For the text-containing cell, return its midpoint in [X, Y] coordinate format. 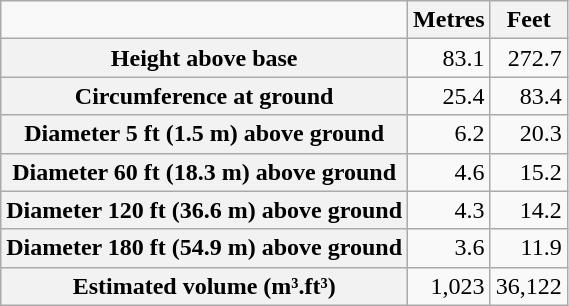
272.7 [528, 58]
36,122 [528, 286]
Metres [450, 20]
Diameter 120 ft (36.6 m) above ground [204, 210]
3.6 [450, 248]
4.3 [450, 210]
11.9 [528, 248]
4.6 [450, 172]
Feet [528, 20]
Estimated volume (m³.ft³) [204, 286]
15.2 [528, 172]
Circumference at ground [204, 96]
83.1 [450, 58]
6.2 [450, 134]
Diameter 5 ft (1.5 m) above ground [204, 134]
Diameter 60 ft (18.3 m) above ground [204, 172]
Diameter 180 ft (54.9 m) above ground [204, 248]
83.4 [528, 96]
25.4 [450, 96]
14.2 [528, 210]
1,023 [450, 286]
20.3 [528, 134]
Height above base [204, 58]
